Detect which cell encompasses the target text, then output its (x, y) center coordinate. 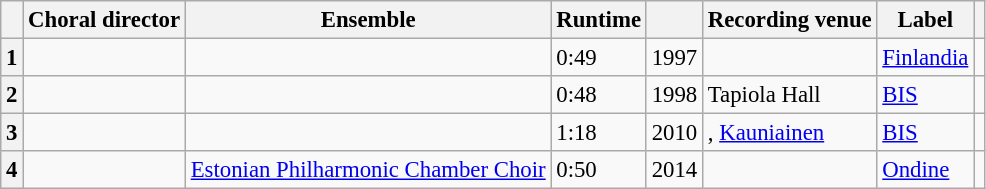
Label (926, 20)
Ondine (926, 170)
Finlandia (926, 58)
3 (12, 133)
1998 (674, 95)
Ensemble (368, 20)
2014 (674, 170)
Choral director (104, 20)
Runtime (598, 20)
Estonian Philharmonic Chamber Choir (368, 170)
Recording venue (789, 20)
, Kauniainen (789, 133)
0:48 (598, 95)
1:18 (598, 133)
1 (12, 58)
Tapiola Hall (789, 95)
4 (12, 170)
2010 (674, 133)
1997 (674, 58)
0:50 (598, 170)
2 (12, 95)
0:49 (598, 58)
